From the cell containing the given text, extract its center point as (X, Y) coordinate. 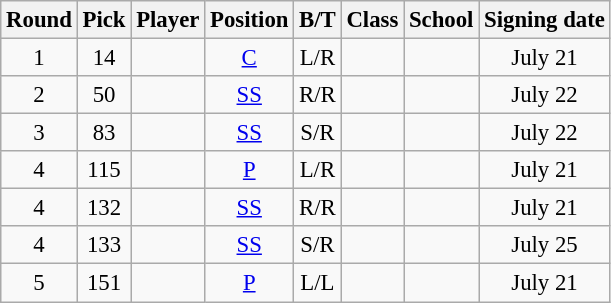
Position (250, 20)
83 (104, 133)
Player (168, 20)
14 (104, 58)
Pick (104, 20)
School (442, 20)
July 25 (545, 245)
5 (39, 283)
B/T (318, 20)
Class (372, 20)
C (250, 58)
L/L (318, 283)
3 (39, 133)
132 (104, 208)
133 (104, 245)
2 (39, 95)
1 (39, 58)
Round (39, 20)
151 (104, 283)
50 (104, 95)
Signing date (545, 20)
115 (104, 170)
